Return the [x, y] coordinate for the center point of the cell that contains the specified text.  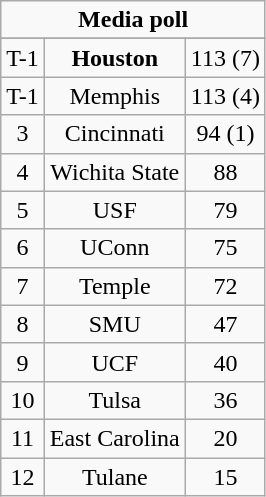
Temple [114, 286]
36 [225, 400]
113 (4) [225, 96]
East Carolina [114, 438]
40 [225, 362]
10 [23, 400]
7 [23, 286]
4 [23, 172]
75 [225, 248]
Tulsa [114, 400]
47 [225, 324]
UCF [114, 362]
9 [23, 362]
3 [23, 134]
5 [23, 210]
Tulane [114, 477]
6 [23, 248]
Cincinnati [114, 134]
SMU [114, 324]
Wichita State [114, 172]
8 [23, 324]
20 [225, 438]
12 [23, 477]
88 [225, 172]
15 [225, 477]
94 (1) [225, 134]
113 (7) [225, 58]
79 [225, 210]
Memphis [114, 96]
11 [23, 438]
Media poll [134, 20]
Houston [114, 58]
USF [114, 210]
UConn [114, 248]
72 [225, 286]
